Capture the cell that displays the provided text and extract its [X, Y] central coordinate. 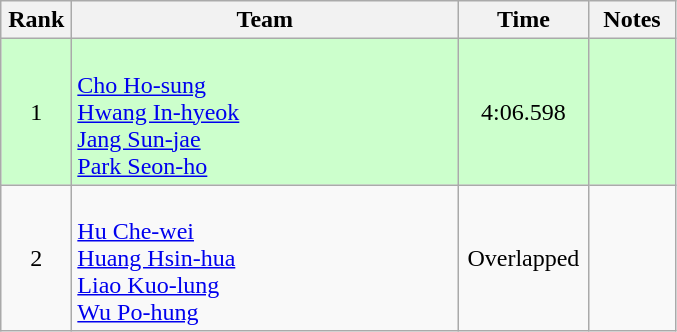
4:06.598 [524, 112]
1 [36, 112]
Rank [36, 20]
Overlapped [524, 258]
Time [524, 20]
Team [265, 20]
2 [36, 258]
Cho Ho-sungHwang In-hyeokJang Sun-jaePark Seon-ho [265, 112]
Notes [632, 20]
Hu Che-weiHuang Hsin-huaLiao Kuo-lungWu Po-hung [265, 258]
